Capture the cell that displays the provided text and extract its (X, Y) central coordinate. 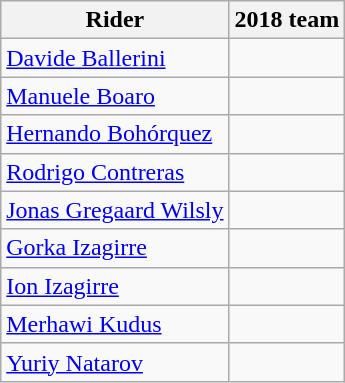
2018 team (287, 20)
Hernando Bohórquez (115, 134)
Rodrigo Contreras (115, 172)
Yuriy Natarov (115, 362)
Rider (115, 20)
Jonas Gregaard Wilsly (115, 210)
Merhawi Kudus (115, 324)
Davide Ballerini (115, 58)
Ion Izagirre (115, 286)
Manuele Boaro (115, 96)
Gorka Izagirre (115, 248)
